Pinpoint the cell where the given text exists, returning its (X, Y) midpoint coordinate. 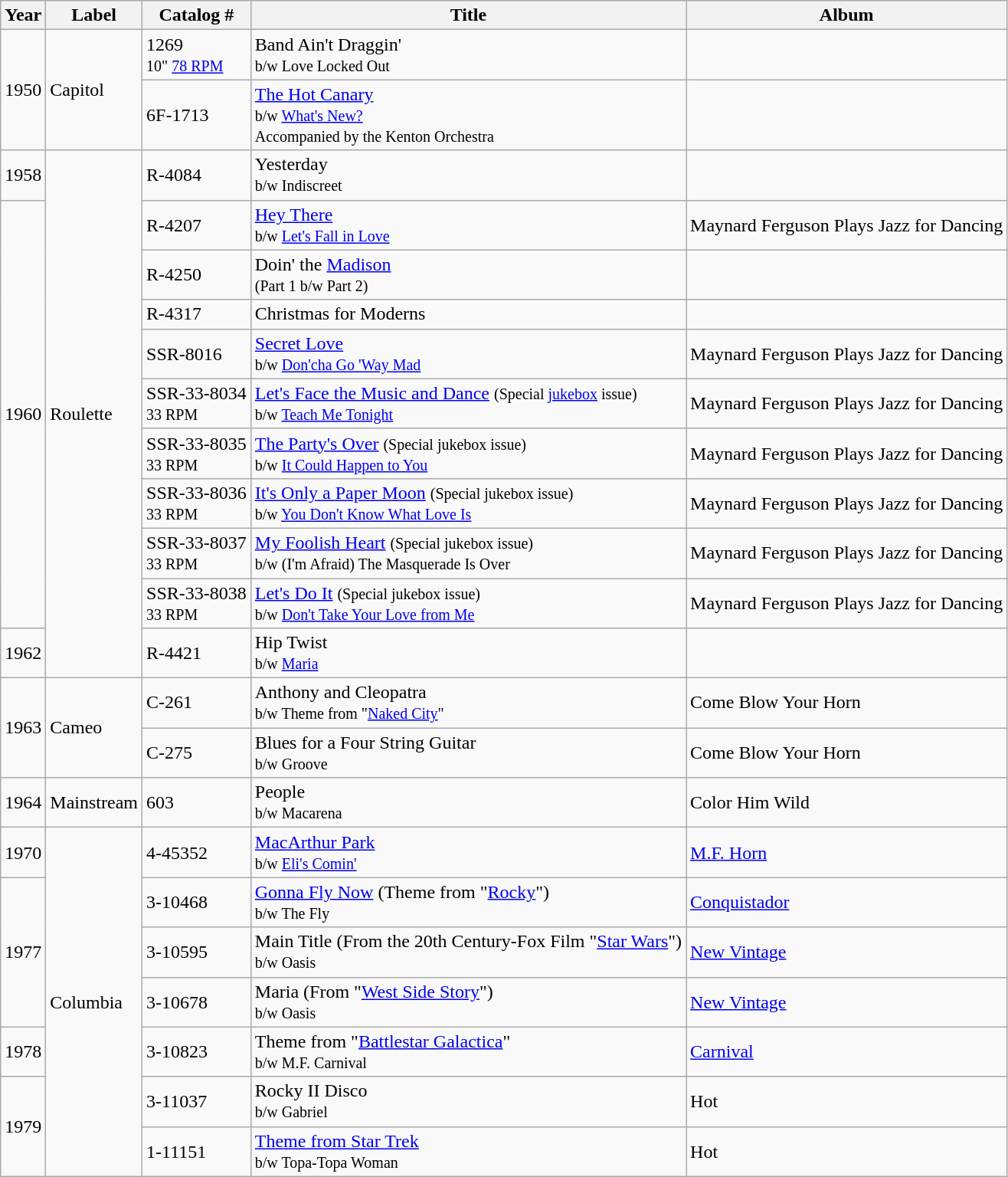
Album (847, 15)
Theme from "Battlestar Galactica"b/w M.F. Carnival (468, 1051)
Label (94, 15)
1962 (23, 653)
Cameo (94, 728)
Main Title (From the 20th Century-Fox Film "Star Wars")b/w Oasis (468, 952)
1979 (23, 1126)
My Foolish Heart (Special jukebox issue)b/w (I'm Afraid) The Masquerade Is Over (468, 553)
Columbia (94, 1002)
Yesterdayb/w Indiscreet (468, 175)
SSR-33-803833 RPM (197, 602)
R-4084 (197, 175)
1963 (23, 728)
Secret Loveb/w Don'cha Go 'Way Mad (468, 354)
1958 (23, 175)
Doin' the Madison(Part 1 b/w Part 2) (468, 274)
C-261 (197, 703)
1978 (23, 1051)
Gonna Fly Now (Theme from "Rocky")b/w The Fly (468, 903)
The Hot Canaryb/w What's New?Accompanied by the Kenton Orchestra (468, 115)
Theme from Star Trekb/w Topa-Topa Woman (468, 1151)
Maria (From "West Side Story")b/w Oasis (468, 1002)
Rocky II Discob/w Gabriel (468, 1102)
3-11037 (197, 1102)
SSR-33-803533 RPM (197, 454)
M.F. Horn (847, 852)
C-275 (197, 752)
SSR-33-803433 RPM (197, 403)
1977 (23, 952)
1950 (23, 90)
4-45352 (197, 852)
Blues for a Four String Guitarb/w Groove (468, 752)
Hip Twistb/w Maria (468, 653)
Let's Do It (Special jukebox issue)b/w Don't Take Your Love from Me (468, 602)
6F-1713 (197, 115)
Mainstream (94, 803)
Roulette (94, 414)
126910" 78 RPM (197, 55)
It's Only a Paper Moon (Special jukebox issue)b/w You Don't Know What Love Is (468, 503)
Carnival (847, 1051)
R-4250 (197, 274)
MacArthur Parkb/w Eli's Comin' (468, 852)
1960 (23, 414)
3-10468 (197, 903)
R-4317 (197, 314)
Let's Face the Music and Dance (Special jukebox issue)b/w Teach Me Tonight (468, 403)
1-11151 (197, 1151)
603 (197, 803)
Year (23, 15)
3-10823 (197, 1051)
Color Him Wild (847, 803)
3-10595 (197, 952)
Hey Thereb/w Let's Fall in Love (468, 225)
1964 (23, 803)
The Party's Over (Special jukebox issue)b/w It Could Happen to You (468, 454)
SSR-8016 (197, 354)
Christmas for Moderns (468, 314)
R-4421 (197, 653)
R-4207 (197, 225)
Band Ain't Draggin'b/w Love Locked Out (468, 55)
SSR-33-803633 RPM (197, 503)
SSR-33-803733 RPM (197, 553)
Title (468, 15)
Catalog # (197, 15)
Conquistador (847, 903)
3-10678 (197, 1002)
1970 (23, 852)
Anthony and Cleopatrab/w Theme from "Naked City" (468, 703)
Capitol (94, 90)
Peopleb/w Macarena (468, 803)
